Capture the cell that displays the provided text and extract its (X, Y) central coordinate. 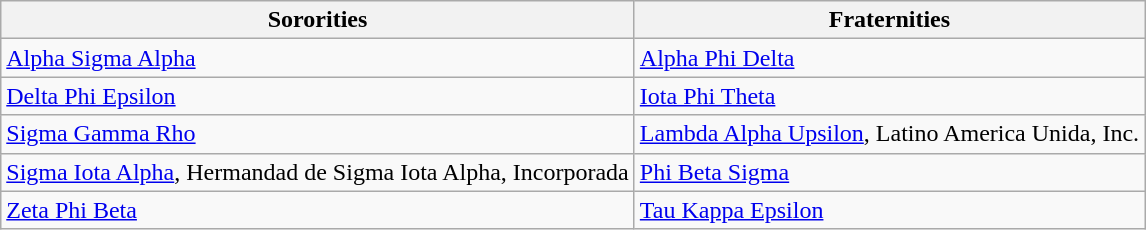
Sororities (318, 20)
Alpha Phi Delta (889, 58)
Sigma Iota Alpha, Hermandad de Sigma Iota Alpha, Incorporada (318, 172)
Iota Phi Theta (889, 96)
Tau Kappa Epsilon (889, 210)
Sigma Gamma Rho (318, 134)
Lambda Alpha Upsilon, Latino America Unida, Inc. (889, 134)
Zeta Phi Beta (318, 210)
Fraternities (889, 20)
Delta Phi Epsilon (318, 96)
Phi Beta Sigma (889, 172)
Alpha Sigma Alpha (318, 58)
